Return (X, Y) of the center of cell containing provided text 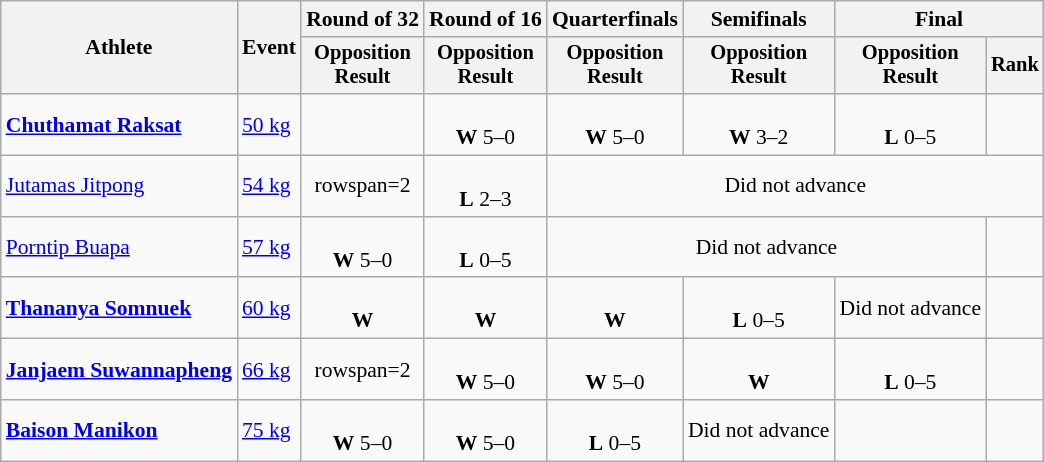
Athlete (119, 48)
75 kg (269, 430)
Round of 16 (486, 19)
50 kg (269, 124)
Rank (1015, 66)
Chuthamat Raksat (119, 124)
54 kg (269, 186)
Event (269, 48)
L 2–3 (486, 186)
60 kg (269, 308)
W 3–2 (759, 124)
Porntip Buapa (119, 248)
66 kg (269, 370)
Round of 32 (362, 19)
Janjaem Suwannapheng (119, 370)
Jutamas Jitpong (119, 186)
Baison Manikon (119, 430)
Final (938, 19)
Semifinals (759, 19)
Thananya Somnuek (119, 308)
Quarterfinals (615, 19)
57 kg (269, 248)
